Identify which cell holds the provided text, then report its (x, y) central coordinate. 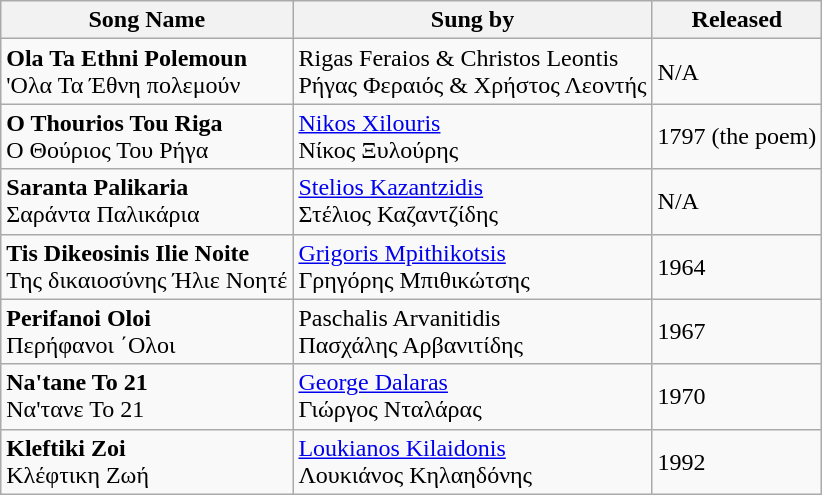
1964 (737, 266)
Stelios KazantzidisΣτέλιος Καζαντζίδης (472, 202)
1970 (737, 396)
1992 (737, 462)
Sung by (472, 20)
Loukianos KilaidonisΛουκιάνος Κηλαηδόνης (472, 462)
Perifanoi OloiΠερήφανοι ΄Ολοι (147, 332)
Na'tane To 21Να'τανε Το 21 (147, 396)
Ola Ta Ethni Polemoun'Ολα Τα Έθνη πολεμούν (147, 72)
Song Name (147, 20)
Rigas Feraios & Christos LeontisΡήγας Φεραιός & Χρήστος Λεοντής (472, 72)
Tis Dikeosinis Ilie NoiteΤης δικαιοσύνης Ήλιε Νοητέ (147, 266)
Paschalis ArvanitidisΠασχάλης Αρβανιτίδης (472, 332)
1967 (737, 332)
George DalarasΓιώργος Νταλάρας (472, 396)
O Thourios Tou RigaΟ Θούριος Του Ρήγα (147, 136)
1797 (the poem) (737, 136)
Nikos XilourisΝίκος Ξυλούρης (472, 136)
Released (737, 20)
Grigoris MpithikotsisΓρηγόρης Μπιθικώτσης (472, 266)
Kleftiki ZoiΚλέφτικη Ζωή (147, 462)
Saranta PalikariaΣαράντα Παλικάρια (147, 202)
